Detect which cell encompasses the target text, then output its (x, y) center coordinate. 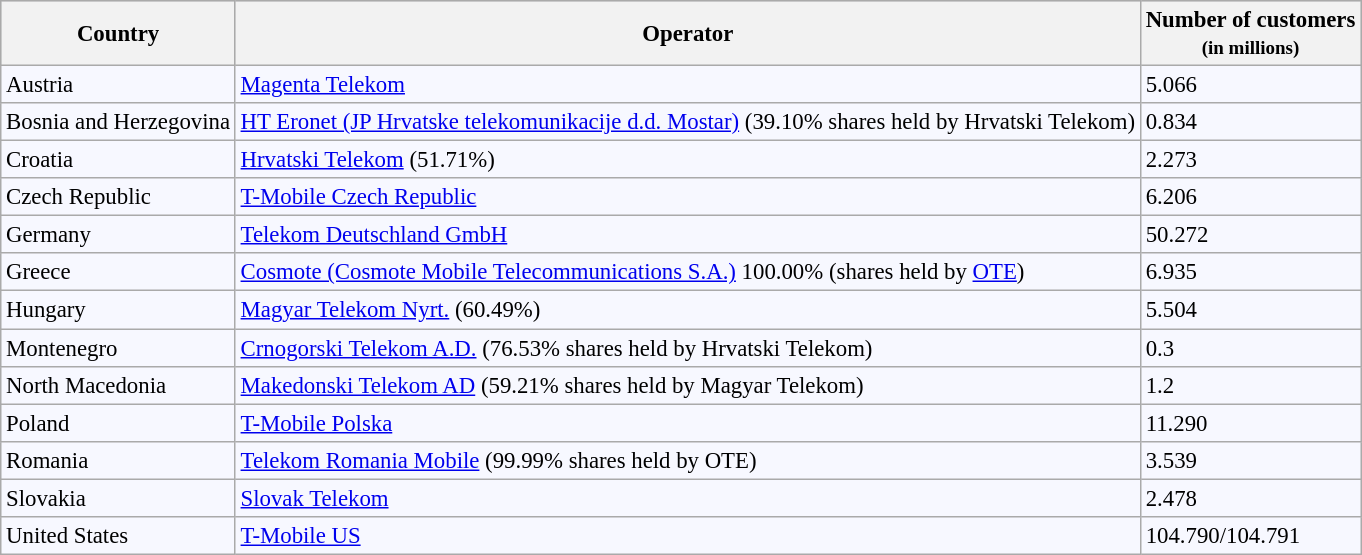
Bosnia and Herzegovina (118, 122)
1.2 (1250, 385)
Czech Republic (118, 197)
Greece (118, 273)
Germany (118, 235)
Telekom Romania Mobile (99.99% shares held by OTE) (688, 460)
North Macedonia (118, 385)
0.834 (1250, 122)
Number of customers(in millions) (1250, 34)
Slovakia (118, 498)
Hungary (118, 310)
5.504 (1250, 310)
Poland (118, 423)
6.935 (1250, 273)
Magyar Telekom Nyrt. (60.49%) (688, 310)
Croatia (118, 160)
5.066 (1250, 85)
11.290 (1250, 423)
0.3 (1250, 348)
2.273 (1250, 160)
United States (118, 536)
Makedonski Telekom AD (59.21% shares held by Magyar Telekom) (688, 385)
T-Mobile Czech Republic (688, 197)
Montenegro (118, 348)
Magenta Telekom (688, 85)
50.272 (1250, 235)
Romania (118, 460)
Austria (118, 85)
Cosmote (Cosmote Mobile Telecommunications S.A.) 100.00% (shares held by OTE) (688, 273)
104.790/104.791 (1250, 536)
Country (118, 34)
HT Eronet (JP Hrvatske telekomunikacije d.d. Mostar) (39.10% shares held by Hrvatski Telekom) (688, 122)
Telekom Deutschland GmbH (688, 235)
T-Mobile Polska (688, 423)
Hrvatski Telekom (51.71%) (688, 160)
Crnogorski Telekom A.D. (76.53% shares held by Hrvatski Telekom) (688, 348)
3.539 (1250, 460)
6.206 (1250, 197)
Slovak Telekom (688, 498)
2.478 (1250, 498)
T-Mobile US (688, 536)
Operator (688, 34)
